Capture the cell that displays the provided text and extract its [X, Y] central coordinate. 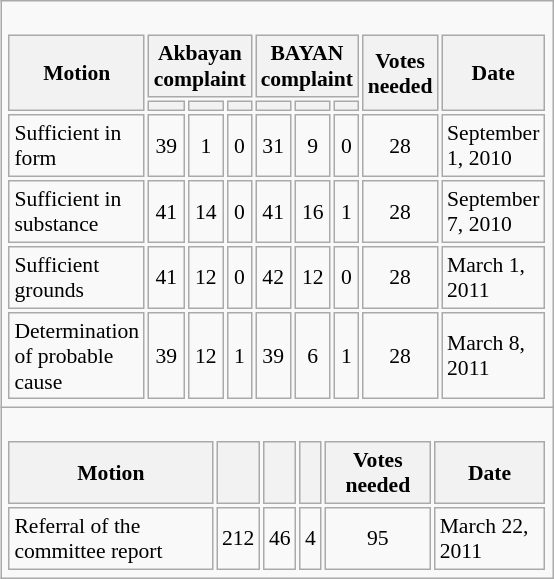
16 [312, 212]
March 22, 2011 [490, 538]
42 [274, 278]
September 1, 2010 [493, 146]
Sufficient grounds [77, 278]
46 [280, 538]
14 [206, 212]
4 [310, 538]
Sufficient in form [77, 146]
Determination of probable cause [77, 355]
September 7, 2010 [493, 212]
March 8, 2011 [493, 355]
95 [378, 538]
Akbayan complaint [200, 66]
Referral of the committee report [111, 538]
Motion Votes needed Date Referral of the committee report 212 46 4 95 March 22, 2011 [278, 493]
31 [274, 146]
March 1, 2011 [493, 278]
9 [312, 146]
BAYAN complaint [307, 66]
212 [238, 538]
6 [312, 355]
Sufficient in substance [77, 212]
